Search for the cell housing the specified text and yield its (x, y) center coordinate. 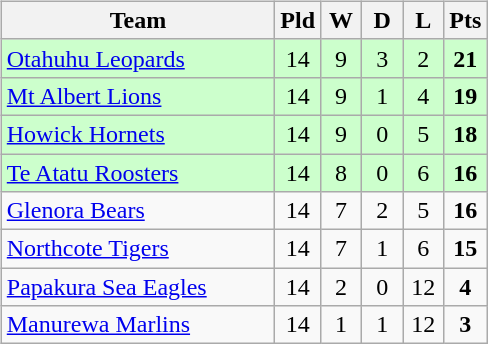
L (424, 20)
Northcote Tigers (138, 249)
Mt Albert Lions (138, 96)
18 (466, 134)
W (342, 20)
Papakura Sea Eagles (138, 287)
15 (466, 249)
8 (342, 173)
Glenora Bears (138, 211)
Te Atatu Roosters (138, 173)
21 (466, 58)
Team (138, 20)
19 (466, 96)
D (382, 20)
Howick Hornets (138, 134)
Pts (466, 20)
Pld (298, 20)
Otahuhu Leopards (138, 58)
Manurewa Marlins (138, 325)
